Provide the (X, Y) coordinate of the cell's center where the given text is located.  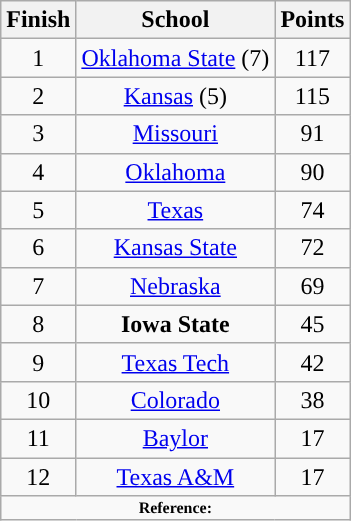
6 (38, 248)
10 (38, 400)
School (176, 20)
11 (38, 438)
Missouri (176, 134)
12 (38, 477)
Kansas (5) (176, 96)
74 (312, 210)
7 (38, 286)
Reference: (176, 508)
8 (38, 324)
91 (312, 134)
Nebraska (176, 286)
Texas Tech (176, 362)
Texas (176, 210)
117 (312, 58)
Texas A&M (176, 477)
Points (312, 20)
72 (312, 248)
Iowa State (176, 324)
1 (38, 58)
4 (38, 172)
69 (312, 286)
38 (312, 400)
Baylor (176, 438)
5 (38, 210)
45 (312, 324)
3 (38, 134)
Oklahoma (176, 172)
Oklahoma State (7) (176, 58)
42 (312, 362)
2 (38, 96)
9 (38, 362)
Finish (38, 20)
Kansas State (176, 248)
90 (312, 172)
115 (312, 96)
Colorado (176, 400)
